Pinpoint the cell where the given text exists, returning its (x, y) midpoint coordinate. 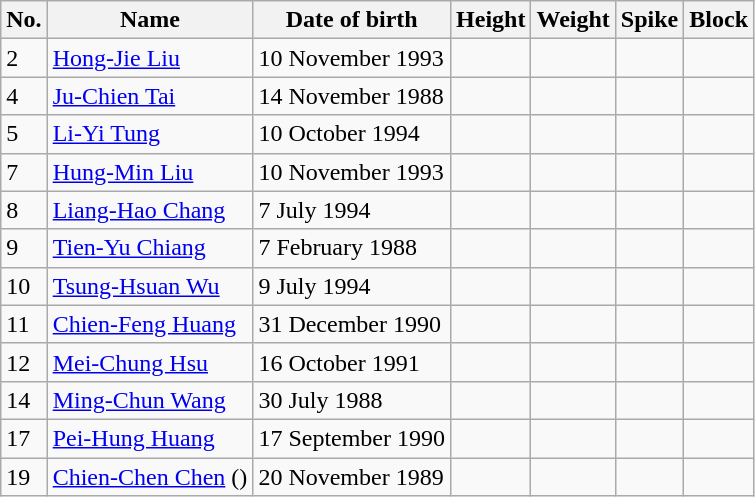
30 July 1988 (352, 400)
2 (24, 58)
Block (719, 20)
19 (24, 477)
11 (24, 324)
7 (24, 172)
Mei-Chung Hsu (150, 362)
16 October 1991 (352, 362)
Ming-Chun Wang (150, 400)
Ju-Chien Tai (150, 96)
Tsung-Hsuan Wu (150, 286)
Chien-Chen Chen () (150, 477)
8 (24, 210)
Hung-Min Liu (150, 172)
Liang-Hao Chang (150, 210)
Tien-Yu Chiang (150, 248)
Spike (649, 20)
Li-Yi Tung (150, 134)
17 September 1990 (352, 438)
12 (24, 362)
17 (24, 438)
No. (24, 20)
9 (24, 248)
20 November 1989 (352, 477)
Pei-Hung Huang (150, 438)
Date of birth (352, 20)
Hong-Jie Liu (150, 58)
Name (150, 20)
4 (24, 96)
7 July 1994 (352, 210)
31 December 1990 (352, 324)
Weight (573, 20)
10 October 1994 (352, 134)
14 November 1988 (352, 96)
Height (491, 20)
10 (24, 286)
Chien-Feng Huang (150, 324)
9 July 1994 (352, 286)
7 February 1988 (352, 248)
5 (24, 134)
14 (24, 400)
